Pinpoint the cell where the given text exists, returning its (X, Y) midpoint coordinate. 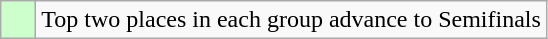
Top two places in each group advance to Semifinals (292, 20)
